Provide the [X, Y] coordinate of the cell's center where the given text is located.  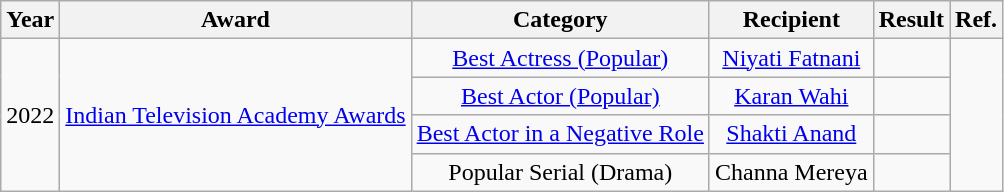
Year [30, 20]
Popular Serial (Drama) [560, 172]
2022 [30, 115]
Ref. [976, 20]
Best Actor in a Negative Role [560, 134]
Karan Wahi [791, 96]
Award [236, 20]
Indian Television Academy Awards [236, 115]
Niyati Fatnani [791, 58]
Channa Mereya [791, 172]
Recipient [791, 20]
Best Actress (Popular) [560, 58]
Best Actor (Popular) [560, 96]
Category [560, 20]
Result [911, 20]
Shakti Anand [791, 134]
